Pinpoint the cell where the given text exists, returning its [x, y] midpoint coordinate. 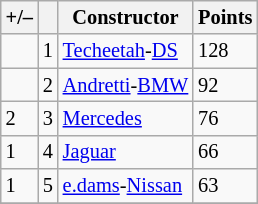
5 [48, 186]
Points [225, 17]
92 [225, 85]
Techeetah-DS [126, 51]
3 [48, 118]
+/– [20, 17]
Andretti-BMW [126, 85]
4 [48, 152]
e.dams-Nissan [126, 186]
66 [225, 152]
76 [225, 118]
Constructor [126, 17]
63 [225, 186]
Jaguar [126, 152]
128 [225, 51]
Mercedes [126, 118]
